Find where the given text appears and provide that cell's center as [X, Y] coordinate. 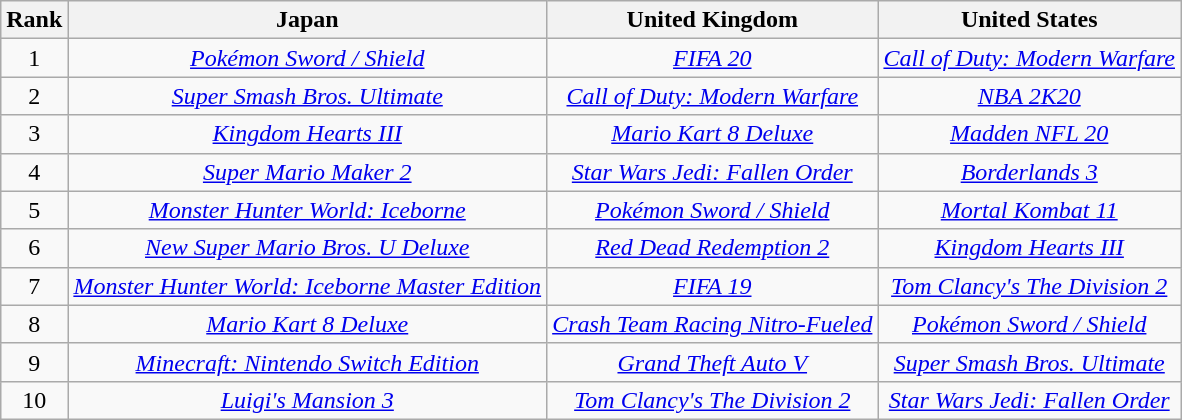
7 [34, 286]
Minecraft: Nintendo Switch Edition [308, 362]
Japan [308, 20]
4 [34, 172]
United Kingdom [712, 20]
6 [34, 248]
United States [1030, 20]
FIFA 19 [712, 286]
Monster Hunter World: Iceborne [308, 210]
NBA 2K20 [1030, 96]
3 [34, 134]
Super Mario Maker 2 [308, 172]
New Super Mario Bros. U Deluxe [308, 248]
8 [34, 324]
Monster Hunter World: Iceborne Master Edition [308, 286]
Rank [34, 20]
Borderlands 3 [1030, 172]
Grand Theft Auto V [712, 362]
1 [34, 58]
5 [34, 210]
9 [34, 362]
Madden NFL 20 [1030, 134]
Luigi's Mansion 3 [308, 400]
10 [34, 400]
FIFA 20 [712, 58]
Mortal Kombat 11 [1030, 210]
2 [34, 96]
Red Dead Redemption 2 [712, 248]
Crash Team Racing Nitro-Fueled [712, 324]
